Find where the given text appears and provide that cell's center as (x, y) coordinate. 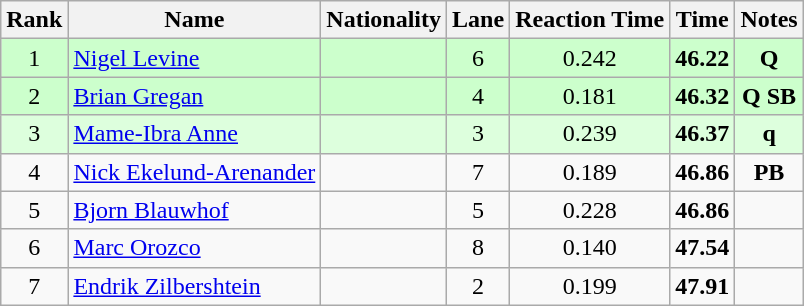
0.199 (590, 286)
Name (194, 20)
0.228 (590, 210)
PB (769, 172)
47.54 (702, 248)
Endrik Zilbershtein (194, 286)
Time (702, 20)
Q SB (769, 96)
Notes (769, 20)
Q (769, 58)
47.91 (702, 286)
Nick Ekelund-Arenander (194, 172)
Nationality (384, 20)
8 (478, 248)
Bjorn Blauwhof (194, 210)
0.189 (590, 172)
1 (34, 58)
Rank (34, 20)
q (769, 134)
46.22 (702, 58)
Brian Gregan (194, 96)
Lane (478, 20)
46.32 (702, 96)
Marc Orozco (194, 248)
0.140 (590, 248)
0.242 (590, 58)
Mame-Ibra Anne (194, 134)
0.181 (590, 96)
Nigel Levine (194, 58)
Reaction Time (590, 20)
46.37 (702, 134)
0.239 (590, 134)
